Pinpoint the cell where the given text exists, returning its (X, Y) midpoint coordinate. 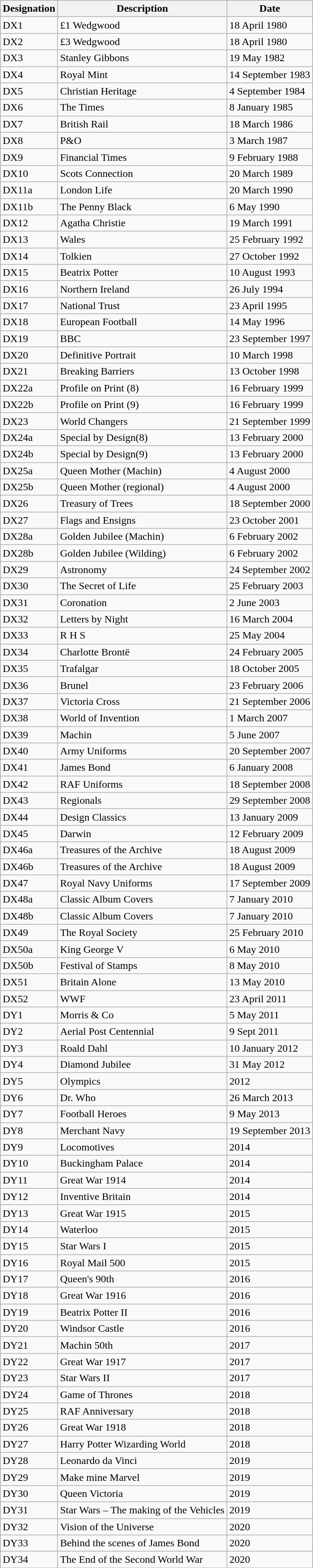
21 September 1999 (270, 421)
16 March 2004 (270, 619)
DY20 (29, 1329)
DY28 (29, 1460)
9 February 1988 (270, 157)
12 February 2009 (270, 834)
DY8 (29, 1131)
27 October 1992 (270, 256)
DX22b (29, 404)
£1 Wedgwood (142, 25)
4 September 1984 (270, 91)
DX7 (29, 124)
DY33 (29, 1543)
DX19 (29, 339)
DX15 (29, 273)
10 March 1998 (270, 355)
Olympics (142, 1081)
19 May 1982 (270, 58)
Queen Mother (regional) (142, 487)
DX21 (29, 372)
3 March 1987 (270, 140)
DX45 (29, 834)
13 October 1998 (270, 372)
Royal Navy Uniforms (142, 883)
29 September 2008 (270, 801)
DX6 (29, 108)
20 September 2007 (270, 751)
DX50b (29, 965)
DX10 (29, 173)
DX2 (29, 42)
Buckingham Palace (142, 1164)
DX49 (29, 932)
Great War 1914 (142, 1180)
18 October 2005 (270, 668)
31 May 2012 (270, 1065)
DY34 (29, 1560)
5 May 2011 (270, 1015)
Stanley Gibbons (142, 58)
Waterloo (142, 1229)
R H S (142, 636)
DX11b (29, 207)
18 September 2008 (270, 784)
DX51 (29, 982)
Merchant Navy (142, 1131)
The Penny Black (142, 207)
Special by Design(9) (142, 454)
DX36 (29, 685)
DY12 (29, 1196)
14 September 1983 (270, 75)
DX9 (29, 157)
14 May 1996 (270, 322)
Dr. Who (142, 1098)
£3 Wedgwood (142, 42)
Morris & Co (142, 1015)
5 June 2007 (270, 735)
DX25b (29, 487)
10 August 1993 (270, 273)
DX48a (29, 900)
DX16 (29, 289)
DY19 (29, 1312)
DX41 (29, 768)
DX27 (29, 520)
Profile on Print (8) (142, 388)
Tolkien (142, 256)
Behind the scenes of James Bond (142, 1543)
P&O (142, 140)
The End of the Second World War (142, 1560)
Harry Potter Wizarding World (142, 1444)
Royal Mint (142, 75)
23 April 2011 (270, 998)
DY27 (29, 1444)
Make mine Marvel (142, 1477)
Agatha Christie (142, 223)
21 September 2006 (270, 701)
DX48b (29, 916)
DX23 (29, 421)
DX1 (29, 25)
Leonardo da Vinci (142, 1460)
DX13 (29, 240)
23 October 2001 (270, 520)
Machin (142, 735)
26 July 1994 (270, 289)
Golden Jubilee (Wilding) (142, 553)
Christian Heritage (142, 91)
DX42 (29, 784)
DX32 (29, 619)
Festival of Stamps (142, 965)
Roald Dahl (142, 1048)
Victoria Cross (142, 701)
The Times (142, 108)
26 March 2013 (270, 1098)
9 Sept 2011 (270, 1032)
DY14 (29, 1229)
20 March 1989 (270, 173)
DY13 (29, 1213)
DY9 (29, 1147)
Queen's 90th (142, 1279)
Charlotte Brontë (142, 652)
DX30 (29, 586)
Profile on Print (9) (142, 404)
DY11 (29, 1180)
World of Invention (142, 718)
Locomotives (142, 1147)
Breaking Barriers (142, 372)
DX29 (29, 570)
DX12 (29, 223)
BBC (142, 339)
25 May 2004 (270, 636)
DY3 (29, 1048)
WWF (142, 998)
DY1 (29, 1015)
23 September 1997 (270, 339)
Golden Jubilee (Machin) (142, 537)
Astronomy (142, 570)
Flags and Ensigns (142, 520)
Game of Thrones (142, 1395)
DX20 (29, 355)
Designation (29, 9)
Britain Alone (142, 982)
Definitive Portrait (142, 355)
Great War 1915 (142, 1213)
DY2 (29, 1032)
DY7 (29, 1114)
18 September 2000 (270, 504)
25 February 1992 (270, 240)
Northern Ireland (142, 289)
DX22a (29, 388)
Great War 1918 (142, 1428)
24 September 2002 (270, 570)
17 September 2009 (270, 883)
24 February 2005 (270, 652)
DY32 (29, 1526)
DX46a (29, 850)
DX25a (29, 470)
Beatrix Potter II (142, 1312)
DX34 (29, 652)
Brunel (142, 685)
Star Wars II (142, 1378)
Scots Connection (142, 173)
DX14 (29, 256)
6 May 2010 (270, 949)
Special by Design(8) (142, 437)
DX33 (29, 636)
Great War 1917 (142, 1362)
19 September 2013 (270, 1131)
DY6 (29, 1098)
18 March 1986 (270, 124)
DY15 (29, 1246)
World Changers (142, 421)
Queen Mother (Machin) (142, 470)
DX28a (29, 537)
DX38 (29, 718)
Vision of the Universe (142, 1526)
DY26 (29, 1428)
DX50a (29, 949)
20 March 1990 (270, 190)
DX39 (29, 735)
Aerial Post Centennial (142, 1032)
DY24 (29, 1395)
DX5 (29, 91)
DX31 (29, 603)
Coronation (142, 603)
London Life (142, 190)
DY18 (29, 1296)
Royal Mail 500 (142, 1263)
Design Classics (142, 817)
DX3 (29, 58)
Windsor Castle (142, 1329)
DX37 (29, 701)
DY4 (29, 1065)
DY30 (29, 1493)
DY10 (29, 1164)
Description (142, 9)
DX40 (29, 751)
DX11a (29, 190)
DY22 (29, 1362)
9 May 2013 (270, 1114)
1 March 2007 (270, 718)
2012 (270, 1081)
Beatrix Potter (142, 273)
6 January 2008 (270, 768)
DX8 (29, 140)
Wales (142, 240)
Inventive Britain (142, 1196)
RAF Anniversary (142, 1411)
DX18 (29, 322)
Diamond Jubilee (142, 1065)
DX17 (29, 306)
DX46b (29, 867)
DY5 (29, 1081)
National Trust (142, 306)
The Secret of Life (142, 586)
DX24b (29, 454)
DX4 (29, 75)
DY25 (29, 1411)
DX26 (29, 504)
Queen Victoria (142, 1493)
DX47 (29, 883)
Letters by Night (142, 619)
Star Wars I (142, 1246)
DX24a (29, 437)
25 February 2010 (270, 932)
Treasury of Trees (142, 504)
DY17 (29, 1279)
Great War 1916 (142, 1296)
DX43 (29, 801)
British Rail (142, 124)
DY29 (29, 1477)
DX35 (29, 668)
13 May 2010 (270, 982)
6 May 1990 (270, 207)
DX28b (29, 553)
King George V (142, 949)
13 January 2009 (270, 817)
DY16 (29, 1263)
Machin 50th (142, 1345)
European Football (142, 322)
Star Wars – The making of the Vehicles (142, 1510)
DY23 (29, 1378)
The Royal Society (142, 932)
10 January 2012 (270, 1048)
Trafalgar (142, 668)
RAF Uniforms (142, 784)
DX52 (29, 998)
James Bond (142, 768)
25 February 2003 (270, 586)
2 June 2003 (270, 603)
DY21 (29, 1345)
Army Uniforms (142, 751)
Football Heroes (142, 1114)
Regionals (142, 801)
23 February 2006 (270, 685)
19 March 1991 (270, 223)
8 May 2010 (270, 965)
8 January 1985 (270, 108)
Date (270, 9)
Darwin (142, 834)
23 April 1995 (270, 306)
DY31 (29, 1510)
DX44 (29, 817)
Financial Times (142, 157)
